Output the [X, Y] coordinate of the center of the cell containing the given text.  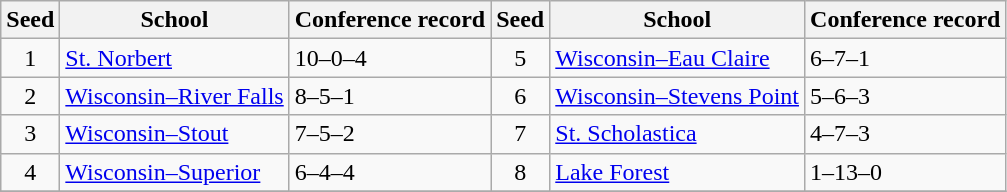
1–13–0 [906, 172]
7–5–2 [390, 134]
Wisconsin–River Falls [174, 96]
3 [30, 134]
6–7–1 [906, 58]
Wisconsin–Stevens Point [678, 96]
6 [520, 96]
Lake Forest [678, 172]
Wisconsin–Stout [174, 134]
8–5–1 [390, 96]
1 [30, 58]
4–7–3 [906, 134]
8 [520, 172]
7 [520, 134]
6–4–4 [390, 172]
Wisconsin–Eau Claire [678, 58]
10–0–4 [390, 58]
Wisconsin–Superior [174, 172]
5 [520, 58]
5–6–3 [906, 96]
2 [30, 96]
St. Norbert [174, 58]
St. Scholastica [678, 134]
4 [30, 172]
